Scan for the cell matching the given text and deliver its [X, Y] coordinate at center. 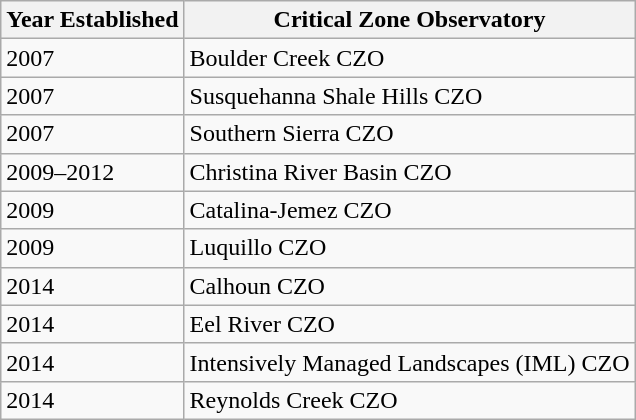
Eel River CZO [410, 324]
Susquehanna Shale Hills CZO [410, 96]
Intensively Managed Landscapes (IML) CZO [410, 362]
Boulder Creek CZO [410, 58]
Southern Sierra CZO [410, 134]
Calhoun CZO [410, 286]
Year Established [92, 20]
Critical Zone Observatory [410, 20]
Catalina-Jemez CZO [410, 210]
2009–2012 [92, 172]
Christina River Basin CZO [410, 172]
Reynolds Creek CZO [410, 400]
Luquillo CZO [410, 248]
